Locate the cell with the specified text and output its (X, Y) center coordinate. 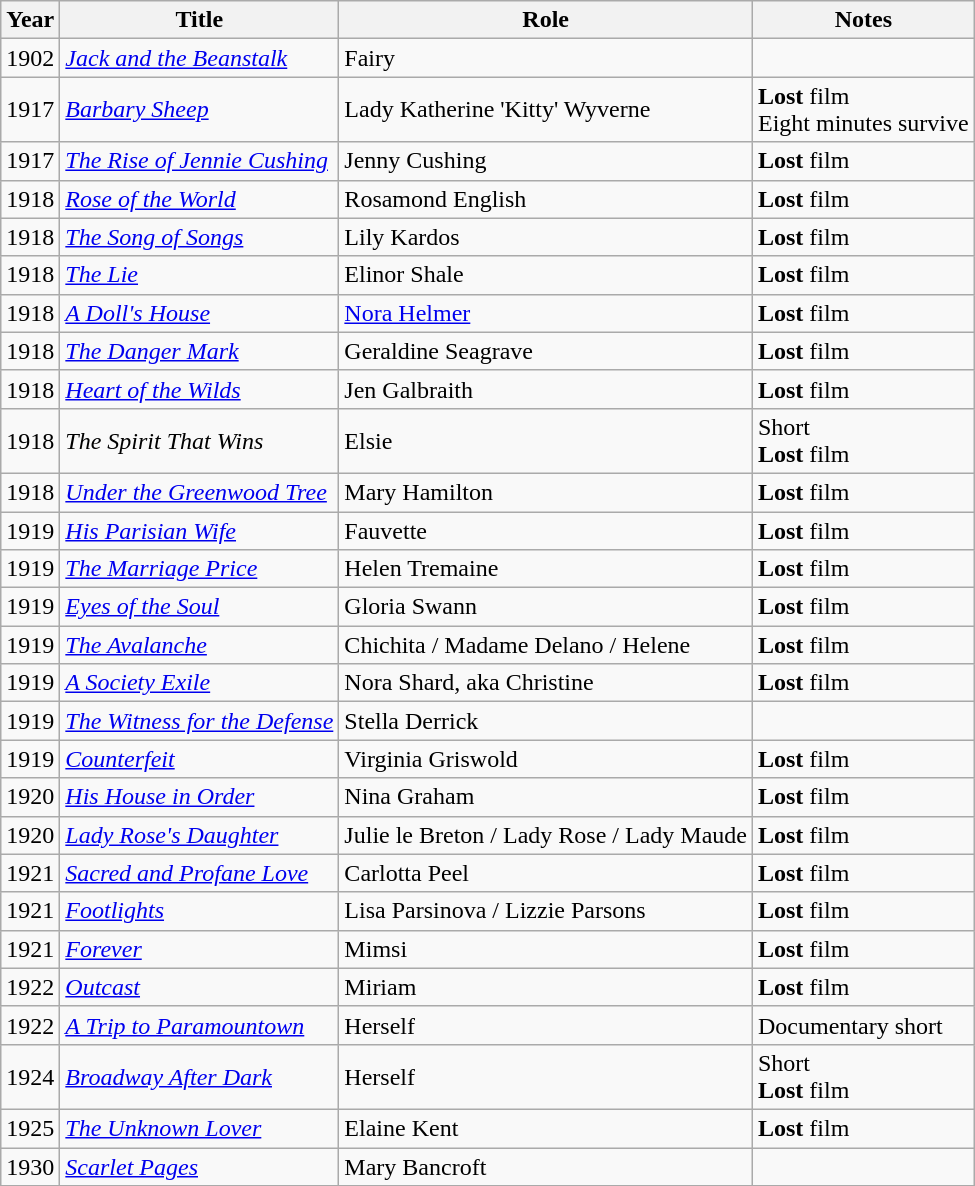
The Song of Songs (200, 237)
1930 (30, 1167)
Elsie (546, 440)
Lily Kardos (546, 237)
Julie le Breton / Lady Rose / Lady Maude (546, 835)
Role (546, 20)
Scarlet Pages (200, 1167)
The Witness for the Defense (200, 721)
Gloria Swann (546, 607)
His Parisian Wife (200, 531)
Lady Rose's Daughter (200, 835)
Jen Galbraith (546, 389)
Fauvette (546, 531)
Heart of the Wilds (200, 389)
Helen Tremaine (546, 569)
Eyes of the Soul (200, 607)
Elinor Shale (546, 275)
Forever (200, 949)
Elaine Kent (546, 1128)
Counterfeit (200, 759)
A Trip to Paramountown (200, 1025)
Under the Greenwood Tree (200, 492)
Mary Bancroft (546, 1167)
A Society Exile (200, 683)
Barbary Sheep (200, 110)
The Avalanche (200, 645)
Rosamond English (546, 199)
Nora Shard, aka Christine (546, 683)
Mimsi (546, 949)
Broadway After Dark (200, 1076)
Sacred and Profane Love (200, 873)
A Doll's House (200, 313)
The Lie (200, 275)
Virginia Griswold (546, 759)
1925 (30, 1128)
Stella Derrick (546, 721)
Year (30, 20)
Outcast (200, 987)
Rose of the World (200, 199)
Fairy (546, 58)
The Danger Mark (200, 351)
Carlotta Peel (546, 873)
Lost film Eight minutes survive (863, 110)
Geraldine Seagrave (546, 351)
Nina Graham (546, 797)
Notes (863, 20)
His House in Order (200, 797)
Mary Hamilton (546, 492)
Lady Katherine 'Kitty' Wyverne (546, 110)
Title (200, 20)
Chichita / Madame Delano / Helene (546, 645)
Footlights (200, 911)
1902 (30, 58)
The Marriage Price (200, 569)
Jack and the Beanstalk (200, 58)
The Rise of Jennie Cushing (200, 161)
1924 (30, 1076)
Miriam (546, 987)
Nora Helmer (546, 313)
Lisa Parsinova / Lizzie Parsons (546, 911)
Documentary short (863, 1025)
The Spirit That Wins (200, 440)
The Unknown Lover (200, 1128)
Jenny Cushing (546, 161)
